Return [X, Y] of the center of cell containing provided text 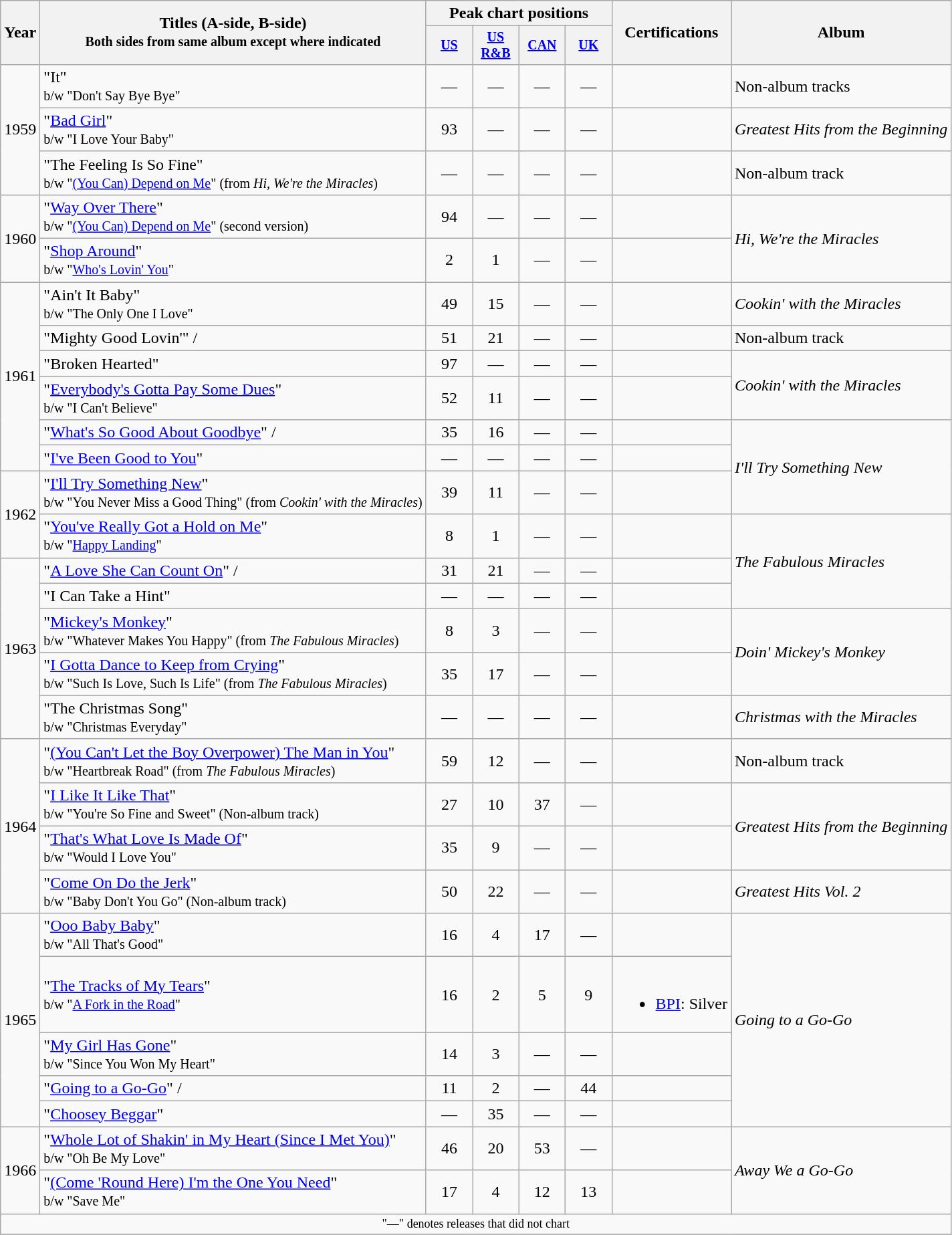
14 [449, 1054]
44 [588, 1089]
49 [449, 304]
"Come On Do the Jerk"b/w "Baby Don't You Go" (Non-album track) [233, 892]
37 [542, 804]
94 [449, 217]
"Everybody's Gotta Pay Some Dues"b/w "I Can't Believe" [233, 399]
I'll Try Something New [841, 467]
20 [496, 1149]
93 [449, 130]
The Fabulous Miracles [841, 562]
Year [20, 33]
"I Gotta Dance to Keep from Crying"b/w "Such Is Love, Such Is Life" (from The Fabulous Miracles) [233, 674]
CAN [542, 45]
53 [542, 1149]
52 [449, 399]
Christmas with the Miracles [841, 717]
1962 [20, 514]
"Mickey's Monkey"b/w "Whatever Makes You Happy" (from The Fabulous Miracles) [233, 630]
"The Tracks of My Tears"b/w "A Fork in the Road" [233, 995]
"(You Can't Let the Boy Overpower) The Man in You"b/w "Heartbreak Road" (from The Fabulous Miracles) [233, 761]
"—" denotes releases that did not chart [476, 1224]
"A Love She Can Count On" / [233, 570]
Away We a Go-Go [841, 1170]
1963 [20, 649]
"I'll Try Something New"b/w "You Never Miss a Good Thing" (from Cookin' with the Miracles) [233, 492]
22 [496, 892]
"I've Been Good to You" [233, 458]
"Ooo Baby Baby"b/w "All That's Good" [233, 935]
1961 [20, 376]
5 [542, 995]
Titles (A-side, B-side)Both sides from same album except where indicated [233, 33]
46 [449, 1149]
"My Girl Has Gone"b/w "Since You Won My Heart" [233, 1054]
Non-album tracks [841, 86]
Hi, We're the Miracles [841, 238]
51 [449, 338]
"Shop Around"b/w "Who's Lovin' You" [233, 261]
Certifications [671, 33]
31 [449, 570]
"That's What Love Is Made Of"b/w "Would I Love You" [233, 848]
10 [496, 804]
13 [588, 1192]
"Ain't It Baby"b/w "The Only One I Love" [233, 304]
59 [449, 761]
UK [588, 45]
1966 [20, 1170]
"I Like It Like That"b/w "You're So Fine and Sweet" (Non-album track) [233, 804]
1960 [20, 238]
1965 [20, 1020]
"Broken Hearted" [233, 364]
1964 [20, 826]
"You've Really Got a Hold on Me"b/w "Happy Landing" [233, 536]
Greatest Hits Vol. 2 [841, 892]
US [449, 45]
50 [449, 892]
Going to a Go-Go [841, 1020]
"(Come 'Round Here) I'm the One You Need"b/w "Save Me" [233, 1192]
Doin' Mickey's Monkey [841, 652]
"I Can Take a Hint" [233, 596]
Album [841, 33]
"What's So Good About Goodbye" / [233, 433]
1959 [20, 130]
"The Feeling Is So Fine"b/w "(You Can) Depend on Me" (from Hi, We're the Miracles) [233, 173]
27 [449, 804]
"The Christmas Song"b/w "Christmas Everyday" [233, 717]
"Bad Girl"b/w "I Love Your Baby" [233, 130]
"Going to a Go-Go" / [233, 1089]
Peak chart positions [519, 13]
"Whole Lot of Shakin' in My Heart (Since I Met You)"b/w "Oh Be My Love" [233, 1149]
15 [496, 304]
97 [449, 364]
39 [449, 492]
BPI: Silver [671, 995]
"It"b/w "Don't Say Bye Bye" [233, 86]
"Choosey Beggar" [233, 1114]
"Mighty Good Lovin'" / [233, 338]
"Way Over There"b/w "(You Can) Depend on Me" (second version) [233, 217]
US R&B [496, 45]
